For the text-containing cell, return its midpoint in (X, Y) coordinate format. 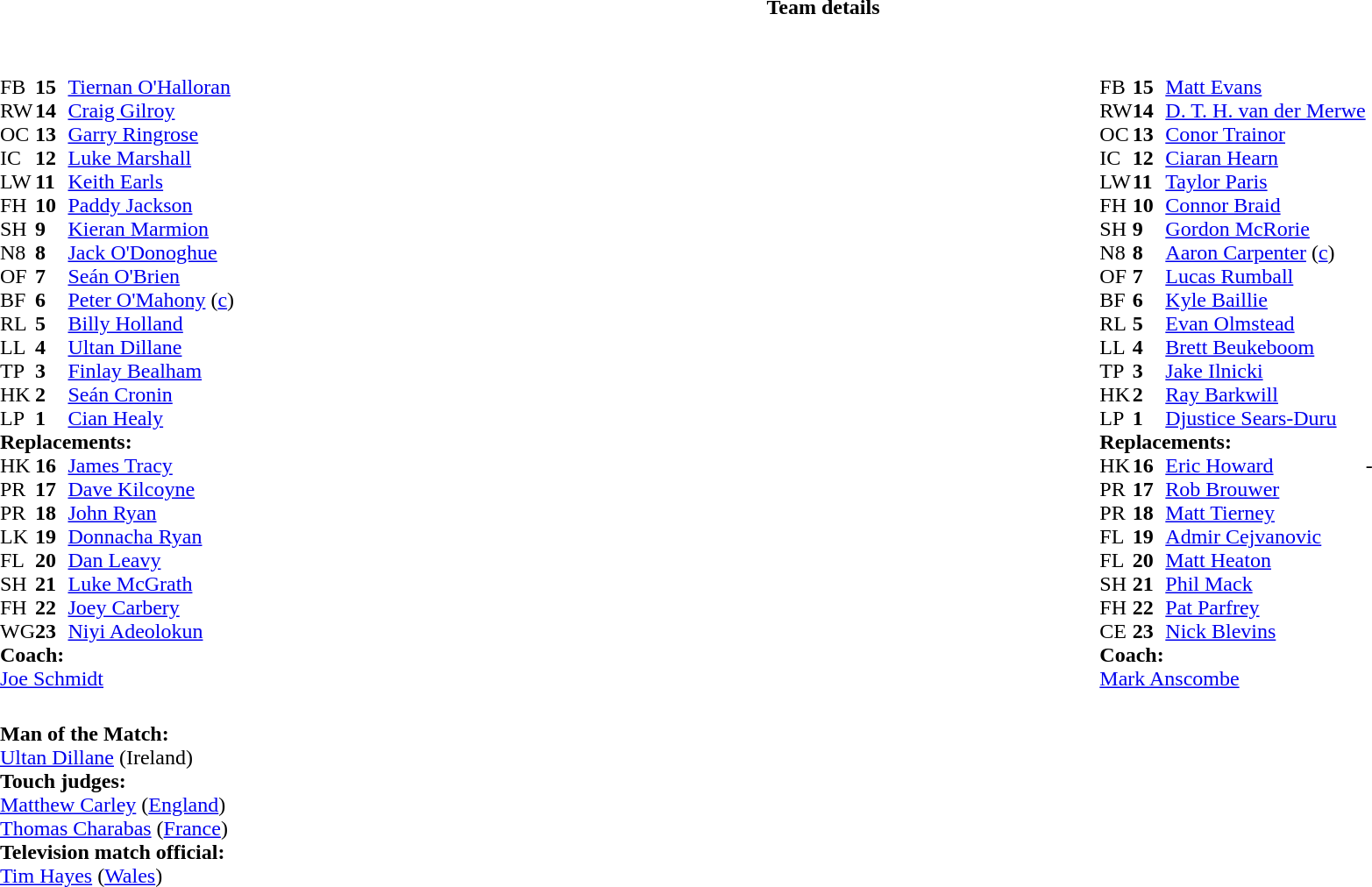
Ciaran Hearn (1265, 158)
Taylor Paris (1265, 182)
Nick Blevins (1265, 631)
Rob Brouwer (1265, 489)
Peter O'Mahony (c) (151, 300)
Matt Heaton (1265, 561)
Niyi Adeolokun (151, 631)
Gordon McRorie (1265, 230)
Phil Mack (1265, 584)
CE (1116, 631)
Cian Healy (151, 419)
Jack O'Donoghue (151, 252)
Ray Barkwill (1265, 394)
LK (18, 536)
Craig Gilroy (151, 110)
James Tracy (151, 466)
Garry Ringrose (151, 135)
Brett Beukeboom (1265, 347)
Djustice Sears-Duru (1265, 419)
Evan Olmstead (1265, 324)
Donnacha Ryan (151, 536)
Seán Cronin (151, 394)
Jake Ilnicki (1265, 372)
D. T. H. van der Merwe (1265, 110)
Joe Schmidt (117, 678)
WG (18, 631)
Joey Carbery (151, 608)
Admir Cejvanovic (1265, 536)
Connor Braid (1265, 205)
Ultan Dillane (151, 347)
Dan Leavy (151, 561)
John Ryan (151, 514)
Dave Kilcoyne (151, 489)
Luke Marshall (151, 158)
Pat Parfrey (1265, 608)
Luke McGrath (151, 584)
Matt Evans (1265, 88)
Finlay Bealham (151, 372)
Lucas Rumball (1265, 277)
Tiernan O'Halloran (151, 88)
Mark Anscombe (1233, 678)
Paddy Jackson (151, 205)
Billy Holland (151, 324)
Seán O'Brien (151, 277)
Eric Howard (1265, 466)
Conor Trainor (1265, 135)
Kieran Marmion (151, 230)
Matt Tierney (1265, 514)
Aaron Carpenter (c) (1265, 252)
Keith Earls (151, 182)
Kyle Baillie (1265, 300)
